Output the (X, Y) coordinate of the center of the cell containing the given text.  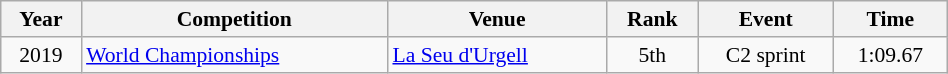
1:09.67 (890, 55)
Competition (234, 19)
Rank (652, 19)
Time (890, 19)
C2 sprint (766, 55)
World Championships (234, 55)
2019 (41, 55)
Year (41, 19)
La Seu d'Urgell (496, 55)
5th (652, 55)
Event (766, 19)
Venue (496, 19)
